Locate the cell with the specified text and output its [X, Y] center coordinate. 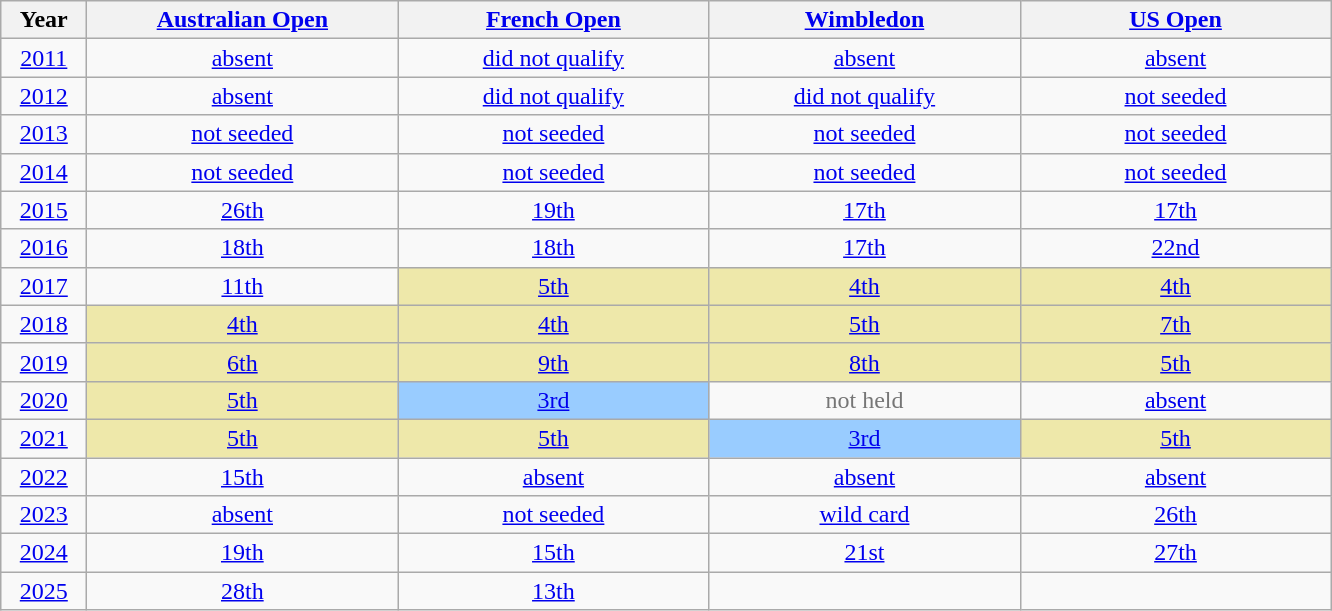
2025 [44, 591]
7th [1176, 324]
Year [44, 20]
2017 [44, 286]
French Open [554, 20]
2014 [44, 172]
2018 [44, 324]
2020 [44, 400]
2023 [44, 515]
2016 [44, 248]
28th [242, 591]
8th [864, 362]
27th [1176, 553]
2015 [44, 210]
2011 [44, 58]
22nd [1176, 248]
21st [864, 553]
2024 [44, 553]
US Open [1176, 20]
Wimbledon [864, 20]
13th [554, 591]
2021 [44, 438]
Australian Open [242, 20]
2013 [44, 134]
6th [242, 362]
2012 [44, 96]
not held [864, 400]
2019 [44, 362]
wild card [864, 515]
9th [554, 362]
11th [242, 286]
2022 [44, 477]
